Detect which cell encompasses the target text, then output its (x, y) center coordinate. 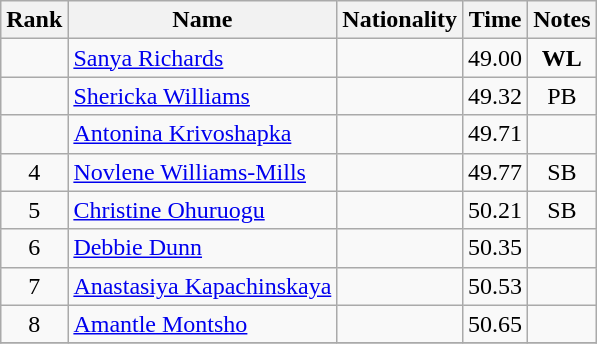
7 (34, 286)
4 (34, 172)
Amantle Montsho (202, 324)
WL (562, 58)
Anastasiya Kapachinskaya (202, 286)
50.53 (496, 286)
Debbie Dunn (202, 248)
Notes (562, 20)
Christine Ohuruogu (202, 210)
6 (34, 248)
PB (562, 96)
49.77 (496, 172)
Name (202, 20)
49.00 (496, 58)
Novlene Williams-Mills (202, 172)
Rank (34, 20)
Sanya Richards (202, 58)
Nationality (400, 20)
Time (496, 20)
50.21 (496, 210)
49.71 (496, 134)
8 (34, 324)
50.35 (496, 248)
49.32 (496, 96)
50.65 (496, 324)
5 (34, 210)
Antonina Krivoshapka (202, 134)
Shericka Williams (202, 96)
